Extract the (x, y) coordinate from the center of the cell holding the provided text.  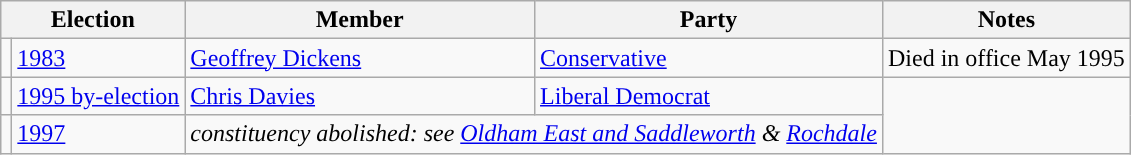
1995 by-election (98, 96)
Party (709, 20)
constituency abolished: see Oldham East and Saddleworth & Rochdale (534, 134)
Conservative (709, 58)
Liberal Democrat (709, 96)
1997 (98, 134)
Election (93, 20)
Died in office May 1995 (1006, 58)
Notes (1006, 20)
Geoffrey Dickens (360, 58)
Chris Davies (360, 96)
1983 (98, 58)
Member (360, 20)
